Return [X, Y] of the center of cell containing provided text 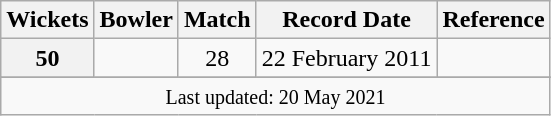
50 [48, 58]
Record Date [346, 20]
22 February 2011 [346, 58]
Reference [494, 20]
Wickets [48, 20]
Bowler [136, 20]
28 [217, 58]
Match [217, 20]
Last updated: 20 May 2021 [276, 96]
